Return (x, y) of the center of cell containing provided text 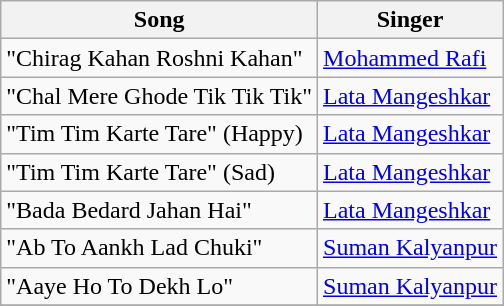
"Chirag Kahan Roshni Kahan" (160, 58)
"Chal Mere Ghode Tik Tik Tik" (160, 96)
"Tim Tim Karte Tare" (Sad) (160, 172)
Song (160, 20)
"Aaye Ho To Dekh Lo" (160, 286)
Mohammed Rafi (410, 58)
"Tim Tim Karte Tare" (Happy) (160, 134)
Singer (410, 20)
"Bada Bedard Jahan Hai" (160, 210)
"Ab To Aankh Lad Chuki" (160, 248)
